Detect which cell encompasses the target text, then output its (X, Y) center coordinate. 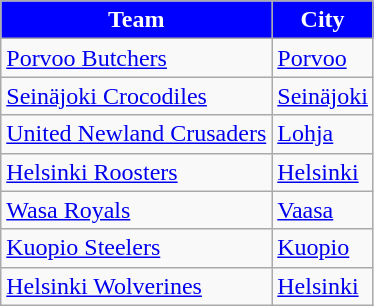
Seinäjoki (323, 96)
Vaasa (323, 210)
Team (136, 20)
City (323, 20)
Wasa Royals (136, 210)
Porvoo (323, 58)
Kuopio Steelers (136, 248)
Porvoo Butchers (136, 58)
Kuopio (323, 248)
Helsinki Wolverines (136, 286)
Lohja (323, 134)
Seinäjoki Crocodiles (136, 96)
United Newland Crusaders (136, 134)
Helsinki Roosters (136, 172)
